Locate the cell with the specified text and output its (X, Y) center coordinate. 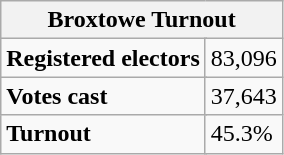
Turnout (104, 134)
Broxtowe Turnout (142, 20)
Votes cast (104, 96)
Registered electors (104, 58)
45.3% (244, 134)
83,096 (244, 58)
37,643 (244, 96)
